Return the [x, y] coordinate for the center point of the cell that contains the specified text.  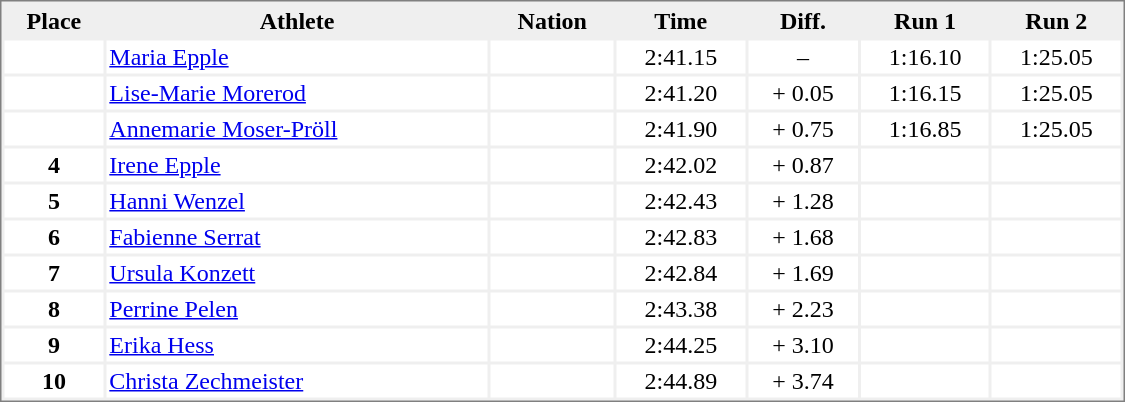
+ 0.05 [803, 92]
Time [681, 20]
Run 1 [925, 20]
+ 0.75 [803, 128]
– [803, 56]
Run 2 [1056, 20]
Annemarie Moser-Pröll [297, 128]
9 [54, 344]
+ 1.68 [803, 236]
Irene Epple [297, 164]
2:42.02 [681, 164]
10 [54, 380]
+ 1.28 [803, 200]
Erika Hess [297, 344]
1:16.85 [925, 128]
Diff. [803, 20]
+ 0.87 [803, 164]
Hanni Wenzel [297, 200]
2:41.15 [681, 56]
+ 3.10 [803, 344]
1:16.10 [925, 56]
2:42.43 [681, 200]
2:43.38 [681, 308]
2:44.89 [681, 380]
2:41.90 [681, 128]
Maria Epple [297, 56]
1:16.15 [925, 92]
Ursula Konzett [297, 272]
Place [54, 20]
7 [54, 272]
2:42.84 [681, 272]
+ 1.69 [803, 272]
8 [54, 308]
6 [54, 236]
2:42.83 [681, 236]
Nation [552, 20]
Christa Zechmeister [297, 380]
+ 2.23 [803, 308]
Athlete [297, 20]
+ 3.74 [803, 380]
5 [54, 200]
Fabienne Serrat [297, 236]
Perrine Pelen [297, 308]
4 [54, 164]
2:44.25 [681, 344]
Lise-Marie Morerod [297, 92]
2:41.20 [681, 92]
